Return the [X, Y] coordinate for the center point of the cell that contains the specified text.  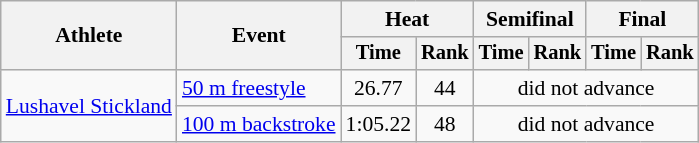
48 [445, 124]
Semifinal [530, 19]
Heat [408, 19]
Final [642, 19]
50 m freestyle [259, 88]
44 [445, 88]
1:05.22 [378, 124]
Athlete [89, 36]
26.77 [378, 88]
100 m backstroke [259, 124]
Event [259, 36]
Lushavel Stickland [89, 106]
